Find where the given text appears and provide that cell's center as [X, Y] coordinate. 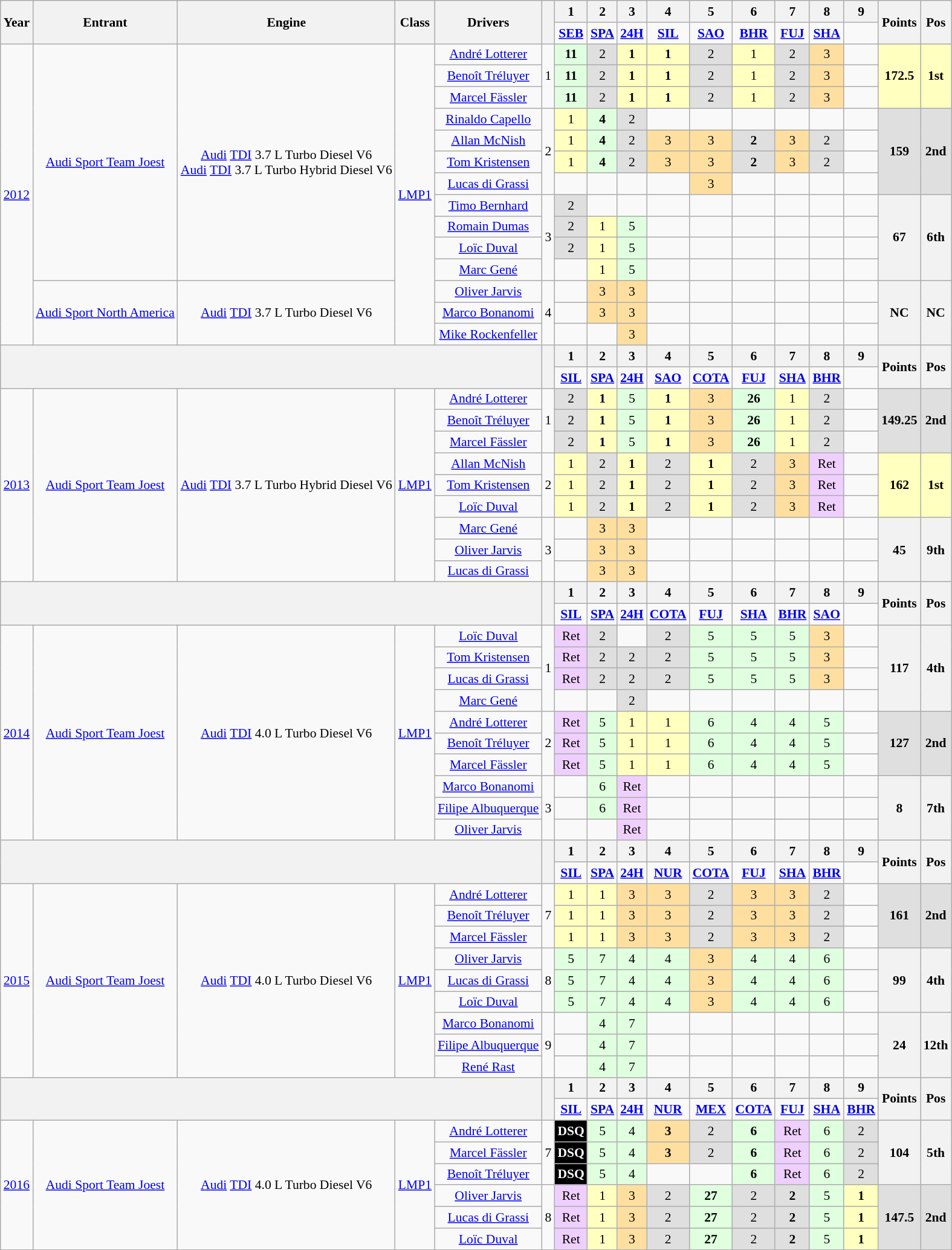
Year [17, 22]
67 [899, 238]
7th [936, 809]
Romain Dumas [488, 227]
45 [899, 550]
2013 [17, 485]
Entrant [105, 22]
12th [936, 1046]
2015 [17, 980]
Audi TDI 3.7 L Turbo Diesel V6 [287, 313]
Audi TDI 3.7 L Turbo Hybrid Diesel V6 [287, 485]
2014 [17, 733]
149.25 [899, 421]
Rinaldo Capello [488, 119]
Engine [287, 22]
2016 [17, 1185]
Timo Bernhard [488, 206]
24 [899, 1046]
Audi Sport North America [105, 313]
SEB [571, 33]
Mike Rockenfeller [488, 335]
5th [936, 1153]
9th [936, 550]
Drivers [488, 22]
6th [936, 238]
159 [899, 151]
Class [415, 22]
Audi TDI 3.7 L Turbo Diesel V6Audi TDI 3.7 L Turbo Hybrid Diesel V6 [287, 162]
162 [899, 485]
René Rast [488, 1067]
147.5 [899, 1217]
172.5 [899, 76]
2012 [17, 195]
117 [899, 668]
99 [899, 980]
127 [899, 743]
161 [899, 916]
104 [899, 1153]
MEX [711, 1110]
